For the text-containing cell, return its midpoint in [X, Y] coordinate format. 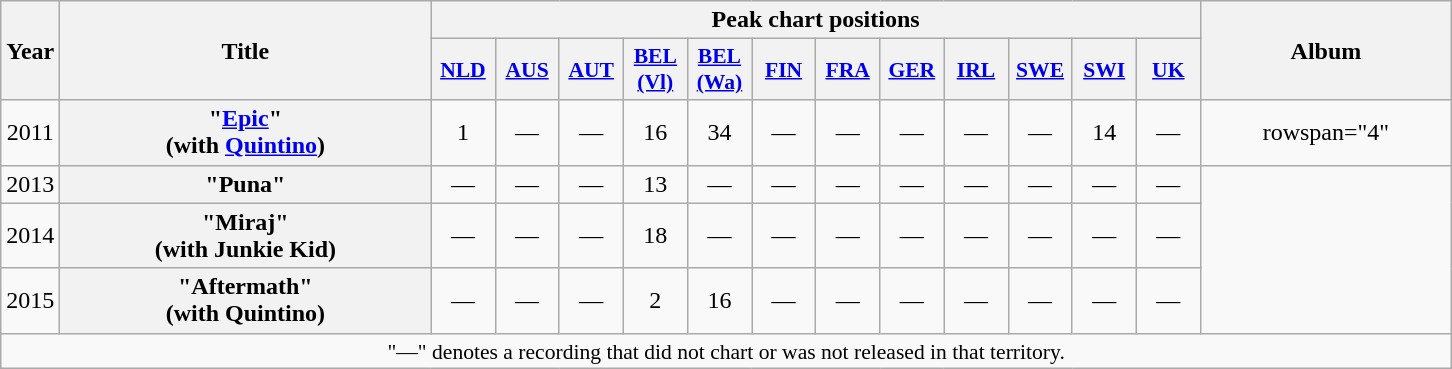
"Epic" (with Quintino) [246, 132]
FRA [848, 70]
SWI [1104, 70]
IRL [976, 70]
13 [655, 184]
Year [30, 50]
UK [1168, 70]
SWE [1040, 70]
BEL (Vl) [655, 70]
1 [463, 132]
Peak chart positions [816, 20]
Album [1326, 50]
"Miraj" (with Junkie Kid) [246, 236]
AUT [591, 70]
rowspan="4" [1326, 132]
"Puna" [246, 184]
NLD [463, 70]
34 [719, 132]
"—" denotes a recording that did not chart or was not released in that territory. [726, 351]
2 [655, 300]
BEL (Wa) [719, 70]
FIN [784, 70]
2014 [30, 236]
"Aftermath" (with Quintino) [246, 300]
18 [655, 236]
14 [1104, 132]
Title [246, 50]
2015 [30, 300]
GER [912, 70]
AUS [527, 70]
2013 [30, 184]
2011 [30, 132]
